Search for the cell housing the specified text and yield its (x, y) center coordinate. 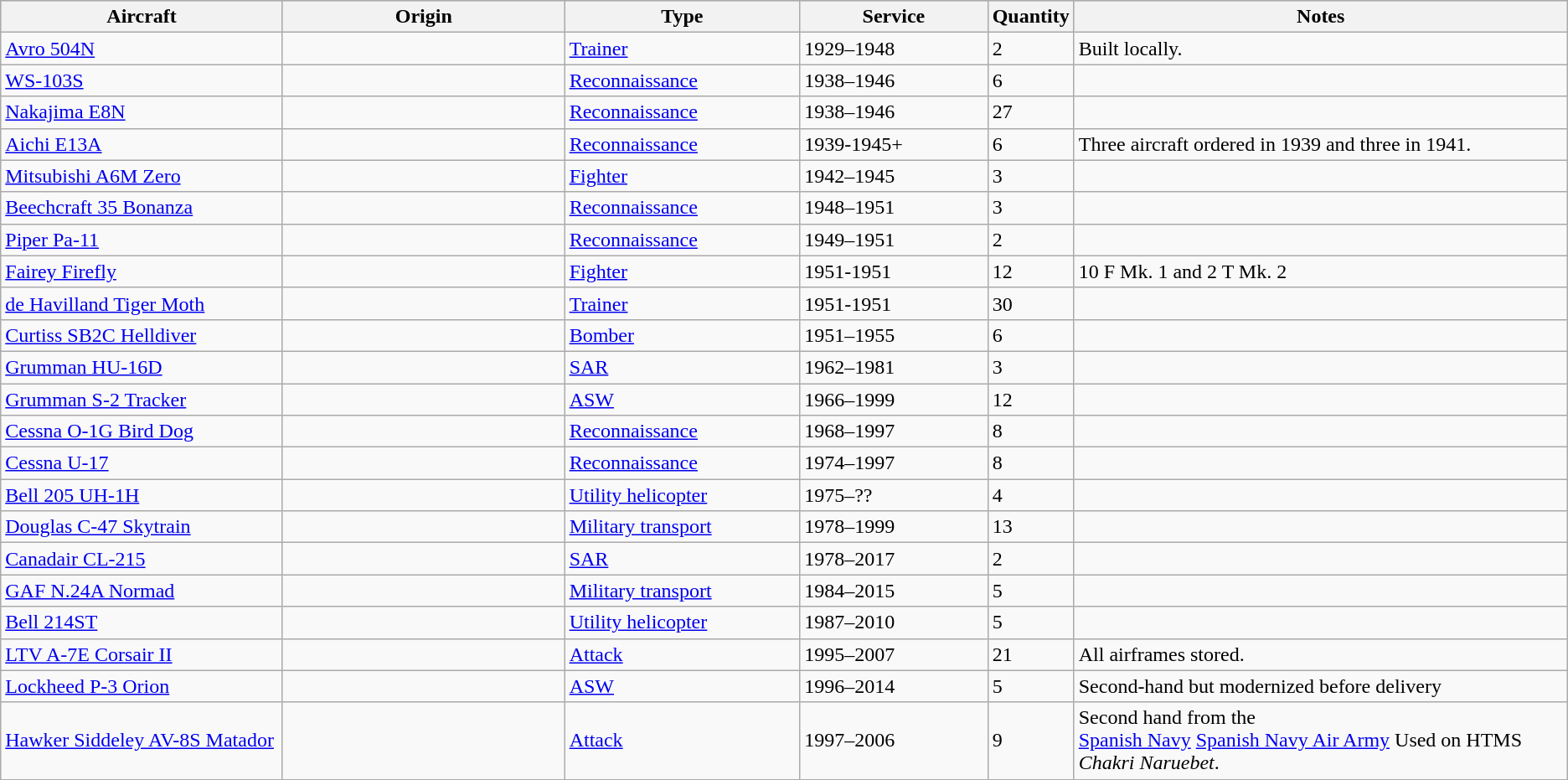
30 (1030, 303)
Fairey Firefly (142, 271)
1929–1948 (894, 49)
Canadair CL-215 (142, 559)
Mitsubishi A6M Zero (142, 176)
9 (1030, 741)
Cessna U-17 (142, 463)
LTV A-7E Corsair II (142, 654)
1966–1999 (894, 400)
Origin (424, 17)
Second-hand but modernized before delivery (1320, 686)
Hawker Siddeley AV-8S Matador (142, 741)
WS-103S (142, 80)
Quantity (1030, 17)
Bell 214ST (142, 622)
GAF N.24A Normad (142, 591)
Notes (1320, 17)
1962–1981 (894, 367)
Aircraft (142, 17)
1942–1945 (894, 176)
Cessna O-1G Bird Dog (142, 431)
1995–2007 (894, 654)
1996–2014 (894, 686)
1997–2006 (894, 741)
Nakajima E8N (142, 112)
27 (1030, 112)
1975–?? (894, 495)
Service (894, 17)
Avro 504N (142, 49)
Douglas C-47 Skytrain (142, 527)
Curtiss SB2C Helldiver (142, 335)
Three aircraft ordered in 1939 and three in 1941. (1320, 144)
Beechcraft 35 Bonanza (142, 208)
13 (1030, 527)
Type (682, 17)
All airframes stored. (1320, 654)
Lockheed P-3 Orion (142, 686)
Grumman S-2 Tracker (142, 400)
21 (1030, 654)
Aichi E13A (142, 144)
4 (1030, 495)
1949–1951 (894, 240)
1939-1945+ (894, 144)
1968–1997 (894, 431)
1974–1997 (894, 463)
1951–1955 (894, 335)
Second hand from theSpanish Navy Spanish Navy Air Army Used on HTMS Chakri Naruebet. (1320, 741)
1987–2010 (894, 622)
1984–2015 (894, 591)
10 F Mk. 1 and 2 T Mk. 2 (1320, 271)
Bomber (682, 335)
1948–1951 (894, 208)
1978–2017 (894, 559)
de Havilland Tiger Moth (142, 303)
Built locally. (1320, 49)
Bell 205 UH-1H (142, 495)
Piper Pa-11 (142, 240)
1978–1999 (894, 527)
Grumman HU-16D (142, 367)
